Return the [x, y] coordinate for the center point of the cell that contains the specified text.  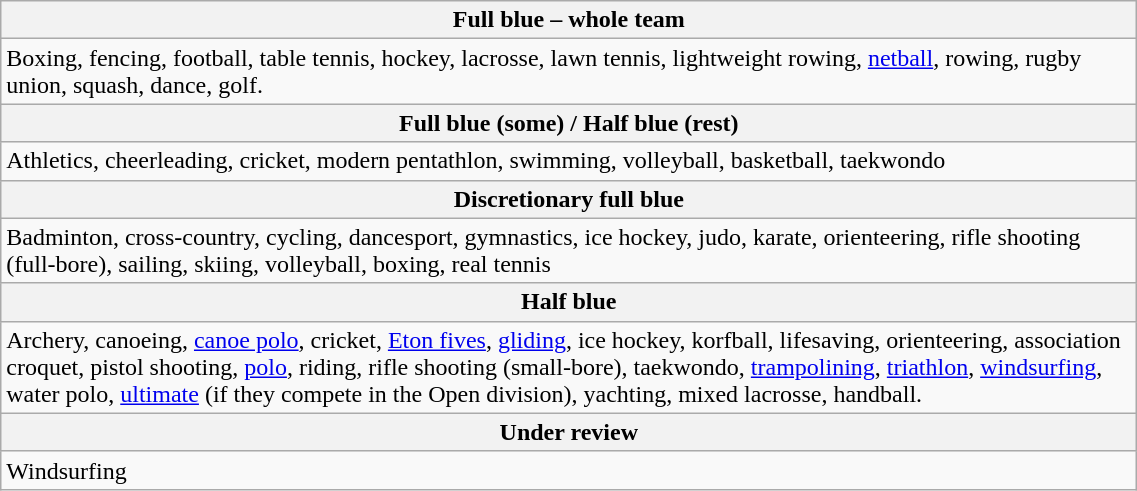
Half blue [569, 302]
Boxing, fencing, football, table tennis, hockey, lacrosse, lawn tennis, lightweight rowing, netball, rowing, rugby union, squash, dance, golf. [569, 72]
Discretionary full blue [569, 199]
Athletics, cheerleading, cricket, modern pentathlon, swimming, volleyball, basketball, taekwondo [569, 161]
Under review [569, 432]
Windsurfing [569, 470]
Full blue – whole team [569, 20]
Full blue (some) / Half blue (rest) [569, 123]
